Determine the [X, Y] coordinate at the center of the cell enclosing the given text.  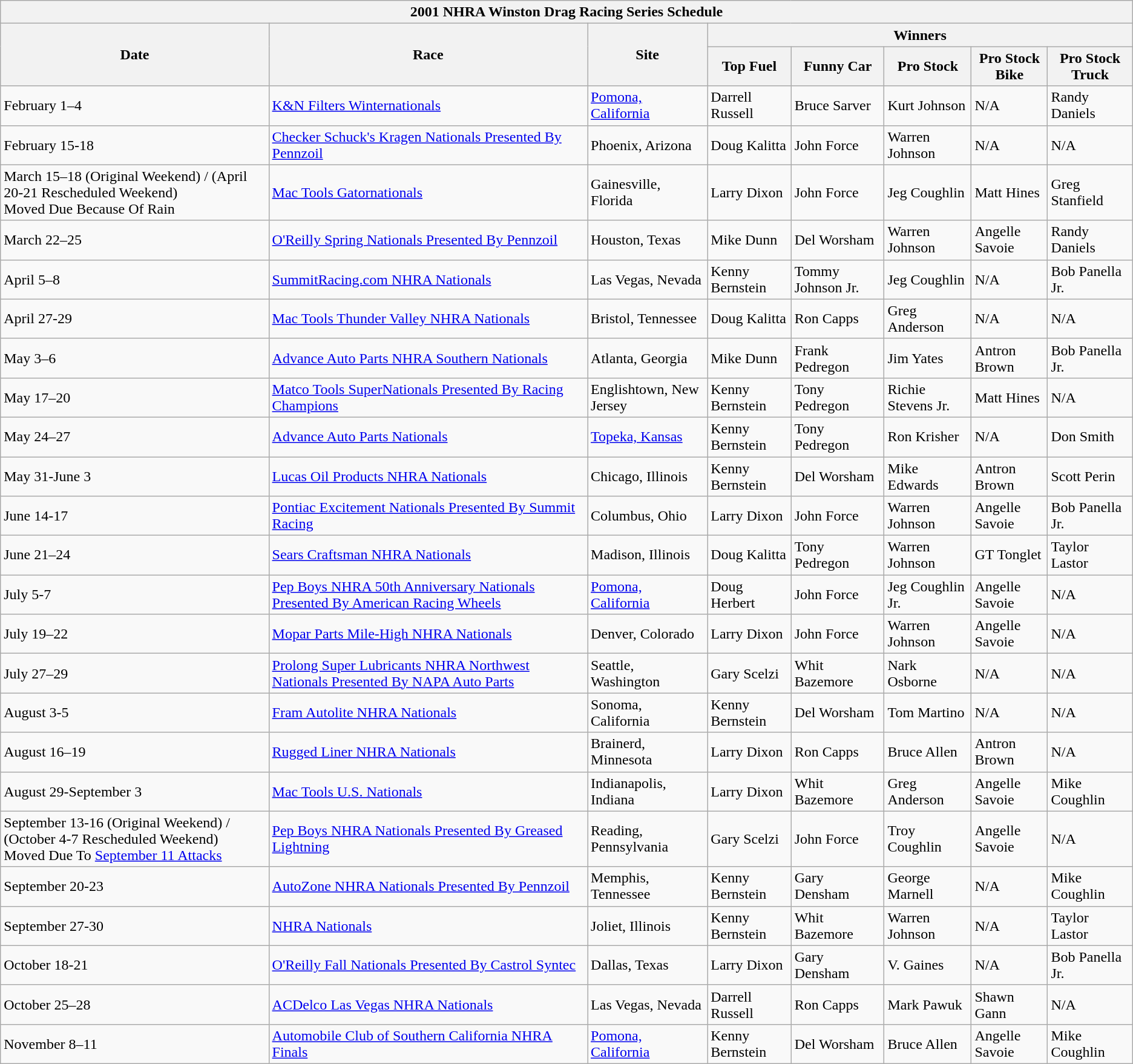
Site [648, 54]
NHRA Nationals [429, 926]
Funny Car [838, 67]
May 31-June 3 [134, 476]
March 15–18 (Original Weekend) / (April 20-21 Rescheduled Weekend)Moved Due Because Of Rain [134, 192]
Lucas Oil Products NHRA Nationals [429, 476]
Race [429, 54]
February 15-18 [134, 145]
V. Gaines [928, 965]
Bristol, Tennessee [648, 318]
Pep Boys NHRA 50th Anniversary Nationals Presented By American Racing Wheels [429, 594]
ACDelco Las Vegas NHRA Nationals [429, 1005]
October 18-21 [134, 965]
Madison, Illinois [648, 556]
May 17–20 [134, 397]
Mike Edwards [928, 476]
Topeka, Kansas [648, 437]
Scott Perin [1090, 476]
Mac Tools Thunder Valley NHRA Nationals [429, 318]
July 27–29 [134, 673]
AutoZone NHRA Nationals Presented By Pennzoil [429, 886]
April 5–8 [134, 280]
Pro Stock Bike [1010, 67]
Troy Coughlin [928, 839]
Brainerd, Minnesota [648, 752]
Mac Tools Gatornationals [429, 192]
May 3–6 [134, 358]
Checker Schuck's Kragen Nationals Presented By Pennzoil [429, 145]
SummitRacing.com NHRA Nationals [429, 280]
November 8–11 [134, 1043]
Don Smith [1090, 437]
Fram Autolite NHRA Nationals [429, 713]
Gainesville, Florida [648, 192]
Reading, Pennsylvania [648, 839]
Pep Boys NHRA Nationals Presented By Greased Lightning [429, 839]
Jeg Coughlin Jr. [928, 594]
March 22–25 [134, 240]
Nark Osborne [928, 673]
September 13-16 (Original Weekend) / (October 4-7 Rescheduled Weekend)Moved Due To September 11 Attacks [134, 839]
June 14-17 [134, 516]
Matco Tools SuperNationals Presented By Racing Champions [429, 397]
July 5-7 [134, 594]
Bruce Sarver [838, 105]
April 27-29 [134, 318]
Tommy Johnson Jr. [838, 280]
2001 NHRA Winston Drag Racing Series Schedule [566, 12]
Advance Auto Parts Nationals [429, 437]
Date [134, 54]
GT Tonglet [1010, 556]
Atlanta, Georgia [648, 358]
O'Reilly Fall Nationals Presented By Castrol Syntec [429, 965]
Memphis, Tennessee [648, 886]
Sonoma, California [648, 713]
August 3-5 [134, 713]
Mac Tools U.S. Nationals [429, 792]
Shawn Gann [1010, 1005]
Pro Stock [928, 67]
K&N Filters Winternationals [429, 105]
October 25–28 [134, 1005]
George Marnell [928, 886]
Chicago, Illinois [648, 476]
Englishtown, New Jersey [648, 397]
Dallas, Texas [648, 965]
Indianapolis, Indiana [648, 792]
Frank Pedregon [838, 358]
Mark Pawuk [928, 1005]
Doug Herbert [749, 594]
Pro Stock Truck [1090, 67]
Winners [920, 35]
Kurt Johnson [928, 105]
February 1–4 [134, 105]
June 21–24 [134, 556]
Joliet, Illinois [648, 926]
Prolong Super Lubricants NHRA Northwest Nationals Presented By NAPA Auto Parts [429, 673]
July 19–22 [134, 634]
Pontiac Excitement Nationals Presented By Summit Racing [429, 516]
Tom Martino [928, 713]
August 16–19 [134, 752]
May 24–27 [134, 437]
Jim Yates [928, 358]
Sears Craftsman NHRA Nationals [429, 556]
Houston, Texas [648, 240]
Columbus, Ohio [648, 516]
Rugged Liner NHRA Nationals [429, 752]
Automobile Club of Southern California NHRA Finals [429, 1043]
Greg Stanfield [1090, 192]
Advance Auto Parts NHRA Southern Nationals [429, 358]
August 29-September 3 [134, 792]
September 20-23 [134, 886]
Denver, Colorado [648, 634]
Richie Stevens Jr. [928, 397]
Seattle, Washington [648, 673]
Top Fuel [749, 67]
September 27-30 [134, 926]
Mopar Parts Mile-High NHRA Nationals [429, 634]
O'Reilly Spring Nationals Presented By Pennzoil [429, 240]
Ron Krisher [928, 437]
Phoenix, Arizona [648, 145]
